Search for the cell housing the specified text and yield its (X, Y) center coordinate. 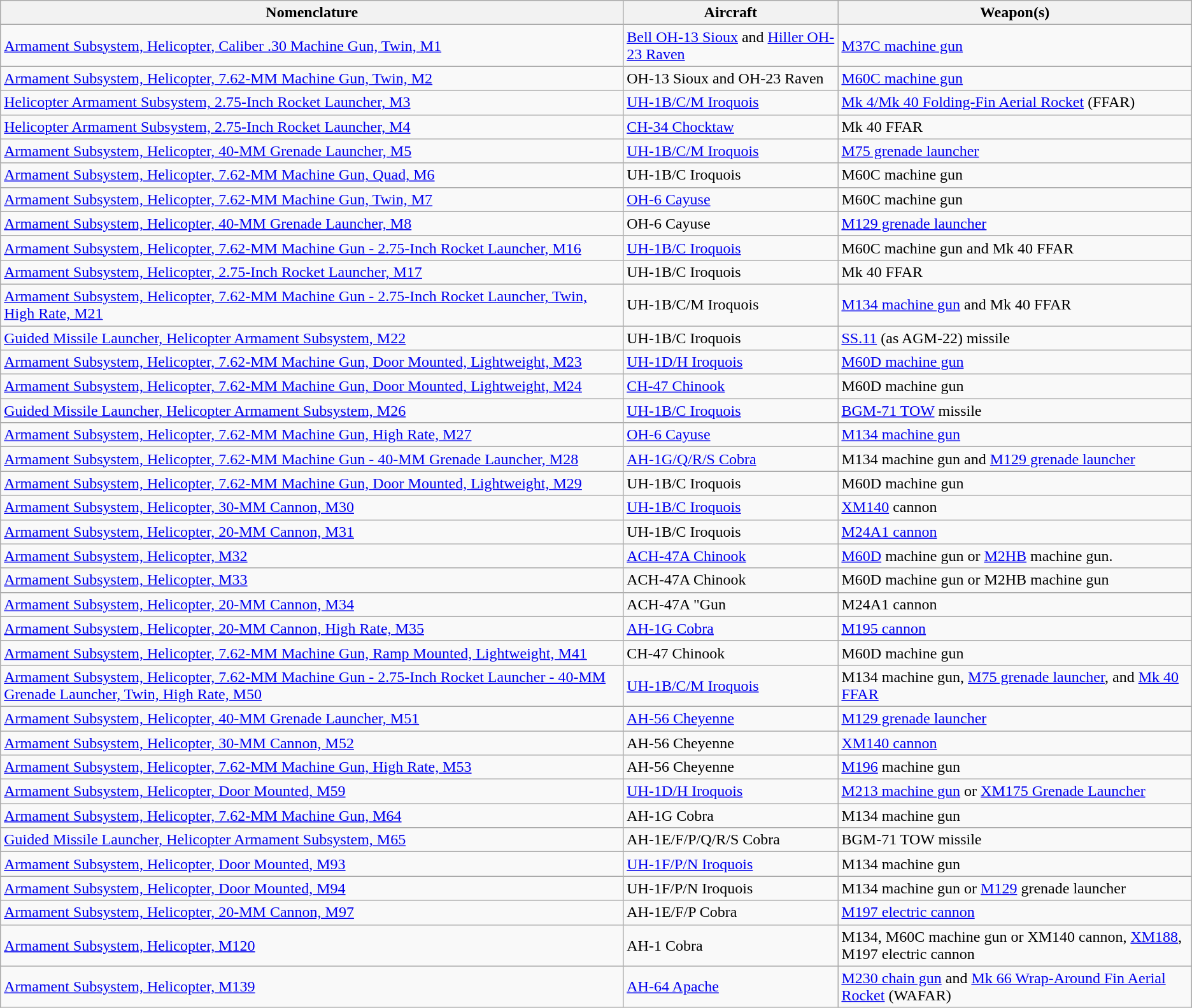
M195 cannon (1015, 628)
M134 machine gun or M129 grenade launcher (1015, 888)
Armament Subsystem, Helicopter, 7.62-MM Machine Gun, Quad, M6 (312, 175)
Armament Subsystem, Helicopter, 7.62-MM Machine Gun, Twin, M7 (312, 199)
Armament Subsystem, Helicopter, 30-MM Cannon, M52 (312, 743)
M134 machine gun and Mk 40 FFAR (1015, 304)
M197 electric cannon (1015, 912)
Bell OH-13 Sioux and Hiller OH-23 Raven (731, 46)
Helicopter Armament Subsystem, 2.75-Inch Rocket Launcher, M3 (312, 103)
Armament Subsystem, Helicopter, 20-MM Cannon, M31 (312, 532)
M60D machine gun or M2HB machine gun (1015, 580)
ACH-47A "Gun (731, 604)
Armament Subsystem, Helicopter, 7.62-MM Machine Gun, Door Mounted, Lightweight, M23 (312, 362)
M60C machine gun and Mk 40 FFAR (1015, 248)
Armament Subsystem, Helicopter, Door Mounted, M59 (312, 791)
Armament Subsystem, Helicopter, 7.62-MM Machine Gun - 2.75-Inch Rocket Launcher - 40-MM Grenade Launcher, Twin, High Rate, M50 (312, 685)
Armament Subsystem, Helicopter, 7.62-MM Machine Gun, M64 (312, 816)
M213 machine gun or XM175 Grenade Launcher (1015, 791)
AH-1E/F/P/Q/R/S Cobra (731, 840)
Armament Subsystem, Helicopter, M120 (312, 945)
M134 machine gun and M129 grenade launcher (1015, 459)
Armament Subsystem, Helicopter, 20-MM Cannon, High Rate, M35 (312, 628)
M230 chain gun and Mk 66 Wrap-Around Fin Aerial Rocket (WAFAR) (1015, 987)
Armament Subsystem, Helicopter, 20-MM Cannon, M34 (312, 604)
Armament Subsystem, Helicopter, 7.62-MM Machine Gun, Ramp Mounted, Lightweight, M41 (312, 653)
Armament Subsystem, Helicopter, M139 (312, 987)
Armament Subsystem, Helicopter, 7.62-MM Machine Gun - 2.75-Inch Rocket Launcher, Twin, High Rate, M21 (312, 304)
Armament Subsystem, Helicopter, 7.62-MM Machine Gun, Door Mounted, Lightweight, M24 (312, 387)
Helicopter Armament Subsystem, 2.75-Inch Rocket Launcher, M4 (312, 127)
M37C machine gun (1015, 46)
Weapon(s) (1015, 13)
AH-1 Cobra (731, 945)
Armament Subsystem, Helicopter, Door Mounted, M93 (312, 864)
Armament Subsystem, Helicopter, 7.62-MM Machine Gun, High Rate, M53 (312, 767)
Armament Subsystem, Helicopter, 30-MM Cannon, M30 (312, 508)
Armament Subsystem, Helicopter, 40-MM Grenade Launcher, M5 (312, 151)
M60D machine gun or M2HB machine gun. (1015, 556)
Armament Subsystem, Helicopter, 40-MM Grenade Launcher, M51 (312, 718)
Armament Subsystem, Helicopter, Caliber .30 Machine Gun, Twin, M1 (312, 46)
Armament Subsystem, Helicopter, 2.75-Inch Rocket Launcher, M17 (312, 272)
Armament Subsystem, Helicopter, 7.62-MM Machine Gun, Door Mounted, Lightweight, M29 (312, 483)
AH-1G/Q/R/S Cobra (731, 459)
Guided Missile Launcher, Helicopter Armament Subsystem, M26 (312, 411)
Armament Subsystem, Helicopter, M33 (312, 580)
M75 grenade launcher (1015, 151)
M134 machine gun, M75 grenade launcher, and Mk 40 FFAR (1015, 685)
CH-34 Chocktaw (731, 127)
Armament Subsystem, Helicopter, 7.62-MM Machine Gun, Twin, M2 (312, 78)
Mk 4/Mk 40 Folding-Fin Aerial Rocket (FFAR) (1015, 103)
Guided Missile Launcher, Helicopter Armament Subsystem, M22 (312, 338)
AH-1E/F/P Cobra (731, 912)
Armament Subsystem, Helicopter, M32 (312, 556)
Armament Subsystem, Helicopter, 7.62-MM Machine Gun, High Rate, M27 (312, 435)
Guided Missile Launcher, Helicopter Armament Subsystem, M65 (312, 840)
Armament Subsystem, Helicopter, 20-MM Cannon, M97 (312, 912)
M134, M60C machine gun or XM140 cannon, XM188, M197 electric cannon (1015, 945)
AH-64 Apache (731, 987)
Nomenclature (312, 13)
Armament Subsystem, Helicopter, Door Mounted, M94 (312, 888)
Armament Subsystem, Helicopter, 7.62-MM Machine Gun - 2.75-Inch Rocket Launcher, M16 (312, 248)
Aircraft (731, 13)
Armament Subsystem, Helicopter, 7.62-MM Machine Gun - 40-MM Grenade Launcher, M28 (312, 459)
SS.11 (as AGM-22) missile (1015, 338)
M196 machine gun (1015, 767)
OH-13 Sioux and OH-23 Raven (731, 78)
Armament Subsystem, Helicopter, 40-MM Grenade Launcher, M8 (312, 224)
